From the cell containing the given text, extract its center point as [X, Y] coordinate. 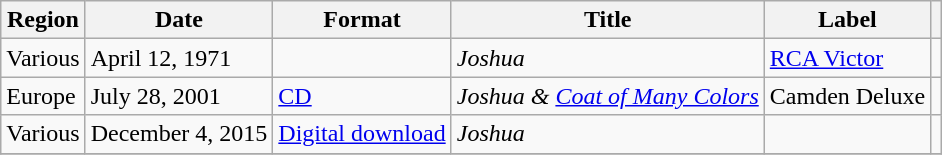
December 4, 2015 [179, 134]
Format [362, 20]
April 12, 1971 [179, 58]
CD [362, 96]
Region [43, 20]
Digital download [362, 134]
Europe [43, 96]
Joshua & Coat of Many Colors [608, 96]
Camden Deluxe [847, 96]
July 28, 2001 [179, 96]
RCA Victor [847, 58]
Date [179, 20]
Title [608, 20]
Label [847, 20]
